Scan for the cell matching the given text and deliver its (X, Y) coordinate at center. 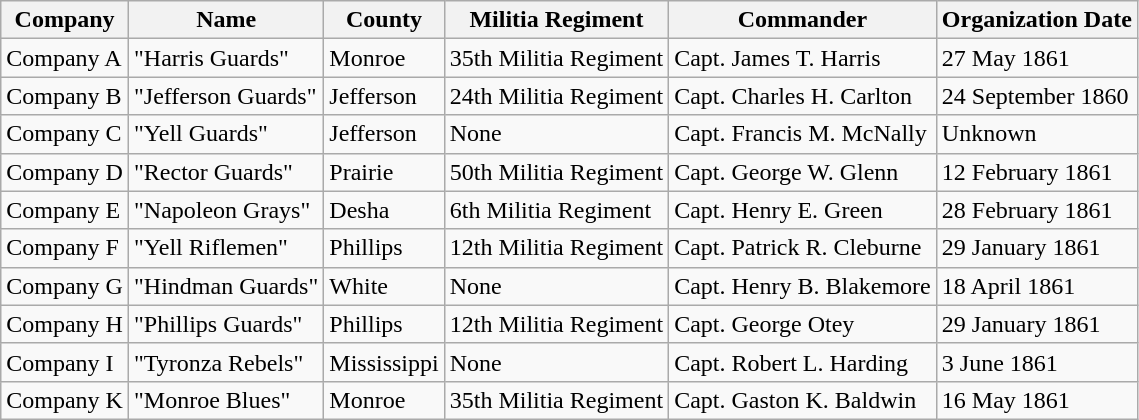
Capt. James T. Harris (803, 58)
28 February 1861 (1036, 210)
White (384, 286)
Militia Regiment (556, 20)
"Yell Riflemen" (226, 248)
Company I (65, 362)
Capt. Patrick R. Cleburne (803, 248)
"Harris Guards" (226, 58)
Company H (65, 324)
16 May 1861 (1036, 400)
Company D (65, 172)
Mississippi (384, 362)
Company A (65, 58)
Desha (384, 210)
3 June 1861 (1036, 362)
Company K (65, 400)
Capt. Charles H. Carlton (803, 96)
"Tyronza Rebels" (226, 362)
"Monroe Blues" (226, 400)
"Hindman Guards" (226, 286)
Capt. Francis M. McNally (803, 134)
Company E (65, 210)
24 September 1860 (1036, 96)
County (384, 20)
Company F (65, 248)
Capt. George W. Glenn (803, 172)
Company G (65, 286)
Capt. Henry E. Green (803, 210)
Prairie (384, 172)
"Napoleon Grays" (226, 210)
Capt. Henry B. Blakemore (803, 286)
Company B (65, 96)
Name (226, 20)
"Rector Guards" (226, 172)
Unknown (1036, 134)
Organization Date (1036, 20)
6th Militia Regiment (556, 210)
50th Militia Regiment (556, 172)
Capt. Gaston K. Baldwin (803, 400)
Company (65, 20)
18 April 1861 (1036, 286)
Commander (803, 20)
Company C (65, 134)
"Phillips Guards" (226, 324)
27 May 1861 (1036, 58)
Capt. Robert L. Harding (803, 362)
"Jefferson Guards" (226, 96)
"Yell Guards" (226, 134)
Capt. George Otey (803, 324)
24th Militia Regiment (556, 96)
12 February 1861 (1036, 172)
